Capture the cell that displays the provided text and extract its (x, y) central coordinate. 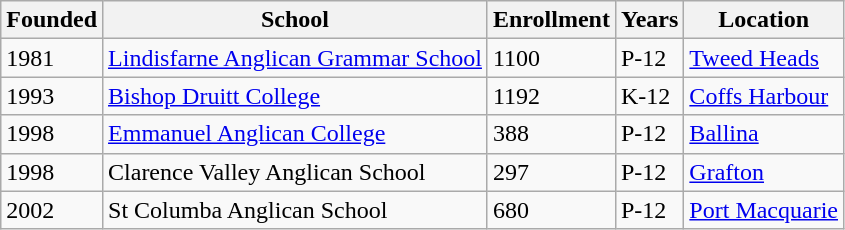
297 (551, 172)
Tweed Heads (764, 58)
Emmanuel Anglican College (296, 134)
Coffs Harbour (764, 96)
Years (649, 20)
388 (551, 134)
1981 (52, 58)
School (296, 20)
1192 (551, 96)
Grafton (764, 172)
1993 (52, 96)
Lindisfarne Anglican Grammar School (296, 58)
Bishop Druitt College (296, 96)
Enrollment (551, 20)
Ballina (764, 134)
1100 (551, 58)
K-12 (649, 96)
2002 (52, 210)
Clarence Valley Anglican School (296, 172)
Port Macquarie (764, 210)
680 (551, 210)
Founded (52, 20)
Location (764, 20)
St Columba Anglican School (296, 210)
